Extract the [x, y] coordinate from the center of the cell holding the provided text.  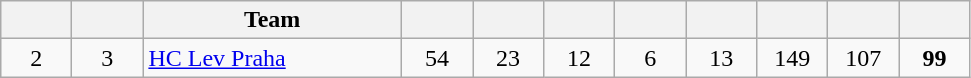
23 [508, 58]
107 [864, 58]
Team [272, 20]
13 [722, 58]
6 [650, 58]
3 [108, 58]
2 [36, 58]
54 [436, 58]
HC Lev Praha [272, 58]
99 [934, 58]
12 [580, 58]
149 [792, 58]
